Determine the [X, Y] coordinate at the center of the cell enclosing the given text.  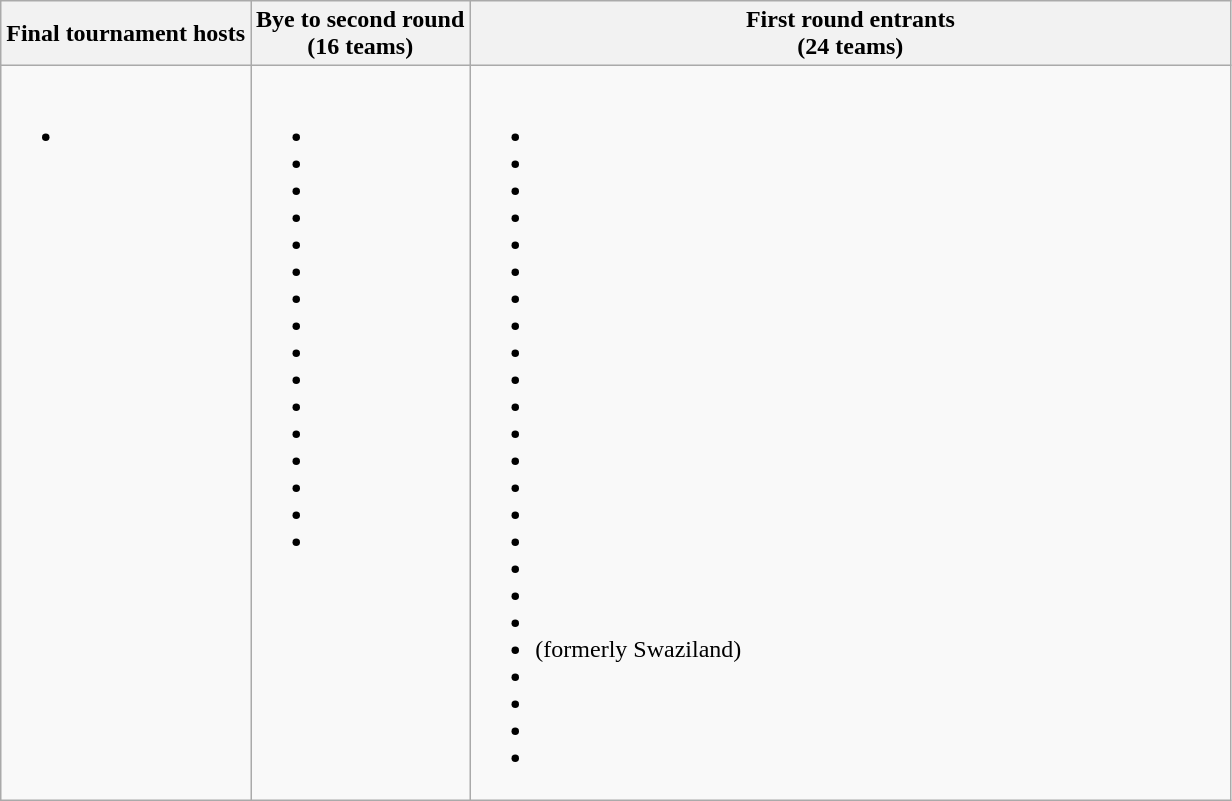
Final tournament hosts [126, 34]
First round entrants(24 teams) [850, 34]
(formerly Swaziland) [850, 433]
Bye to second round(16 teams) [360, 34]
